Capture the cell that displays the provided text and extract its [x, y] central coordinate. 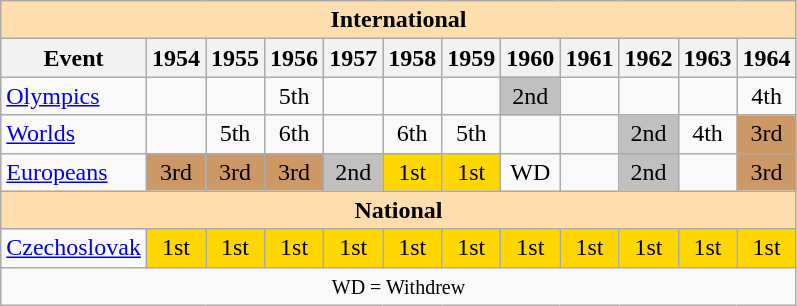
Olympics [74, 96]
1964 [766, 58]
1961 [590, 58]
National [398, 210]
WD [530, 172]
Europeans [74, 172]
Czechoslovak [74, 248]
WD = Withdrew [398, 286]
Event [74, 58]
Worlds [74, 134]
International [398, 20]
1954 [176, 58]
1956 [294, 58]
1959 [472, 58]
1962 [648, 58]
1960 [530, 58]
1955 [236, 58]
1958 [412, 58]
1957 [354, 58]
1963 [708, 58]
